Scan for the cell matching the given text and deliver its (X, Y) coordinate at center. 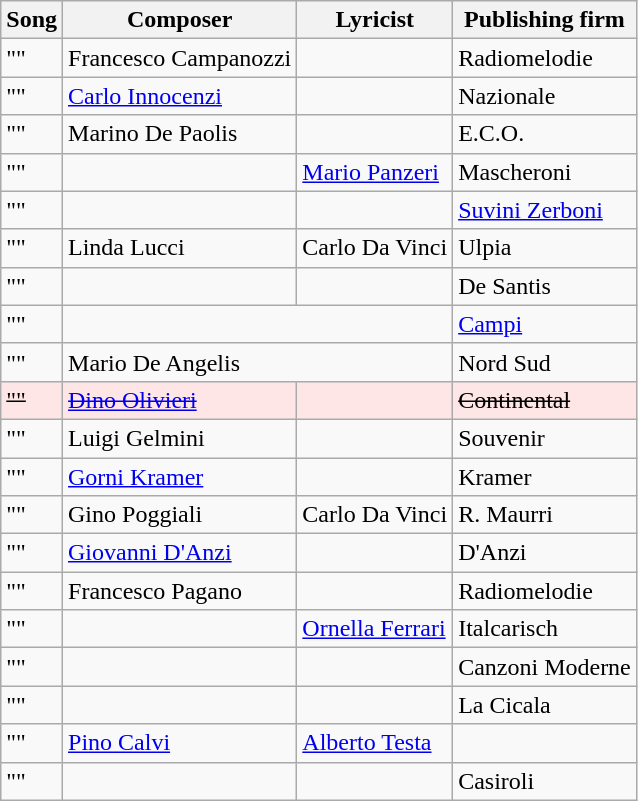
Pino Calvi (180, 743)
Casiroli (545, 781)
La Cicala (545, 705)
Canzoni Moderne (545, 667)
Francesco Pagano (180, 591)
Luigi Gelmini (180, 438)
Ulpia (545, 248)
Dino Olivieri (180, 400)
Linda Lucci (180, 248)
Gorni Kramer (180, 477)
Mario De Angelis (258, 362)
D'Anzi (545, 553)
Marino De Paolis (180, 134)
Nord Sud (545, 362)
Kramer (545, 477)
Lyricist (375, 20)
Nazionale (545, 96)
Italcarisch (545, 629)
Francesco Campanozzi (180, 58)
Composer (180, 20)
Ornella Ferrari (375, 629)
Continental (545, 400)
Alberto Testa (375, 743)
Song (32, 20)
R. Maurri (545, 515)
Giovanni D'Anzi (180, 553)
Publishing firm (545, 20)
E.C.O. (545, 134)
Carlo Innocenzi (180, 96)
Gino Poggiali (180, 515)
Souvenir (545, 438)
Mascheroni (545, 172)
De Santis (545, 286)
Suvini Zerboni (545, 210)
Mario Panzeri (375, 172)
Campi (545, 324)
